Identify which cell holds the provided text, then report its (x, y) central coordinate. 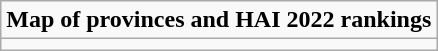
Map of provinces and HAI 2022 rankings (219, 20)
